Output the [x, y] coordinate of the center of the cell containing the given text.  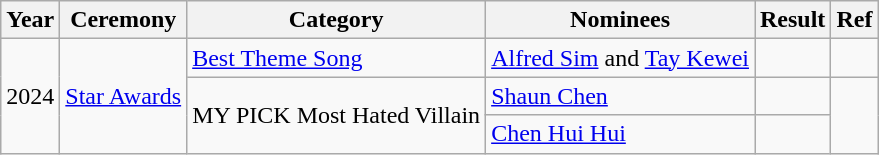
Star Awards [124, 96]
Alfred Sim and Tay Kewei [620, 58]
Shaun Chen [620, 96]
Chen Hui Hui [620, 134]
Category [336, 20]
Best Theme Song [336, 58]
Ceremony [124, 20]
MY PICK Most Hated Villain [336, 115]
Ref [854, 20]
Year [30, 20]
Result [792, 20]
Nominees [620, 20]
2024 [30, 96]
